Detect which cell encompasses the target text, then output its (x, y) center coordinate. 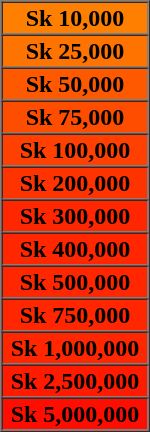
Sk 400,000 (76, 248)
Sk 100,000 (76, 150)
Sk 300,000 (76, 216)
Sk 200,000 (76, 182)
Sk 2,500,000 (76, 380)
Sk 25,000 (76, 50)
Sk 75,000 (76, 116)
Sk 50,000 (76, 84)
Sk 500,000 (76, 282)
Sk 5,000,000 (76, 414)
Sk 1,000,000 (76, 348)
Sk 10,000 (76, 18)
Sk 750,000 (76, 314)
